From the cell containing the given text, extract its center point as [X, Y] coordinate. 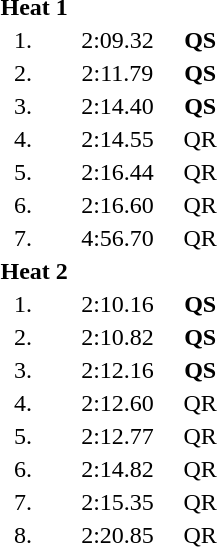
2:16.44 [118, 172]
2:14.40 [118, 106]
2:16.60 [118, 205]
2:09.32 [118, 40]
2:10.16 [118, 304]
2:11.79 [118, 73]
2:12.16 [118, 370]
2:12.60 [118, 403]
2:10.82 [118, 337]
2:15.35 [118, 502]
2:12.77 [118, 436]
2:14.82 [118, 469]
4:56.70 [118, 238]
2:14.55 [118, 139]
